Locate the cell with the specified text and output its [x, y] center coordinate. 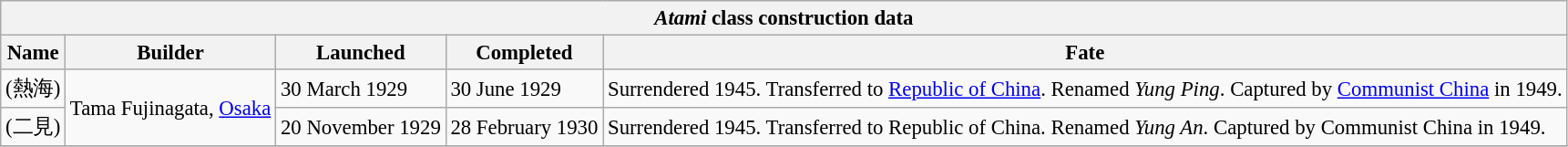
Builder [171, 53]
Name [33, 53]
Fate [1085, 53]
Surrendered 1945. Transferred to Republic of China. Renamed Yung Ping. Captured by Communist China in 1949. [1085, 89]
20 November 1929 [361, 127]
30 March 1929 [361, 89]
(二見) [33, 127]
Atami class construction data [784, 18]
Launched [361, 53]
Completed [525, 53]
30 June 1929 [525, 89]
Surrendered 1945. Transferred to Republic of China. Renamed Yung An. Captured by Communist China in 1949. [1085, 127]
28 February 1930 [525, 127]
Tama Fujinagata, Osaka [171, 108]
(熱海) [33, 89]
